Return (X, Y) of the center of cell containing provided text 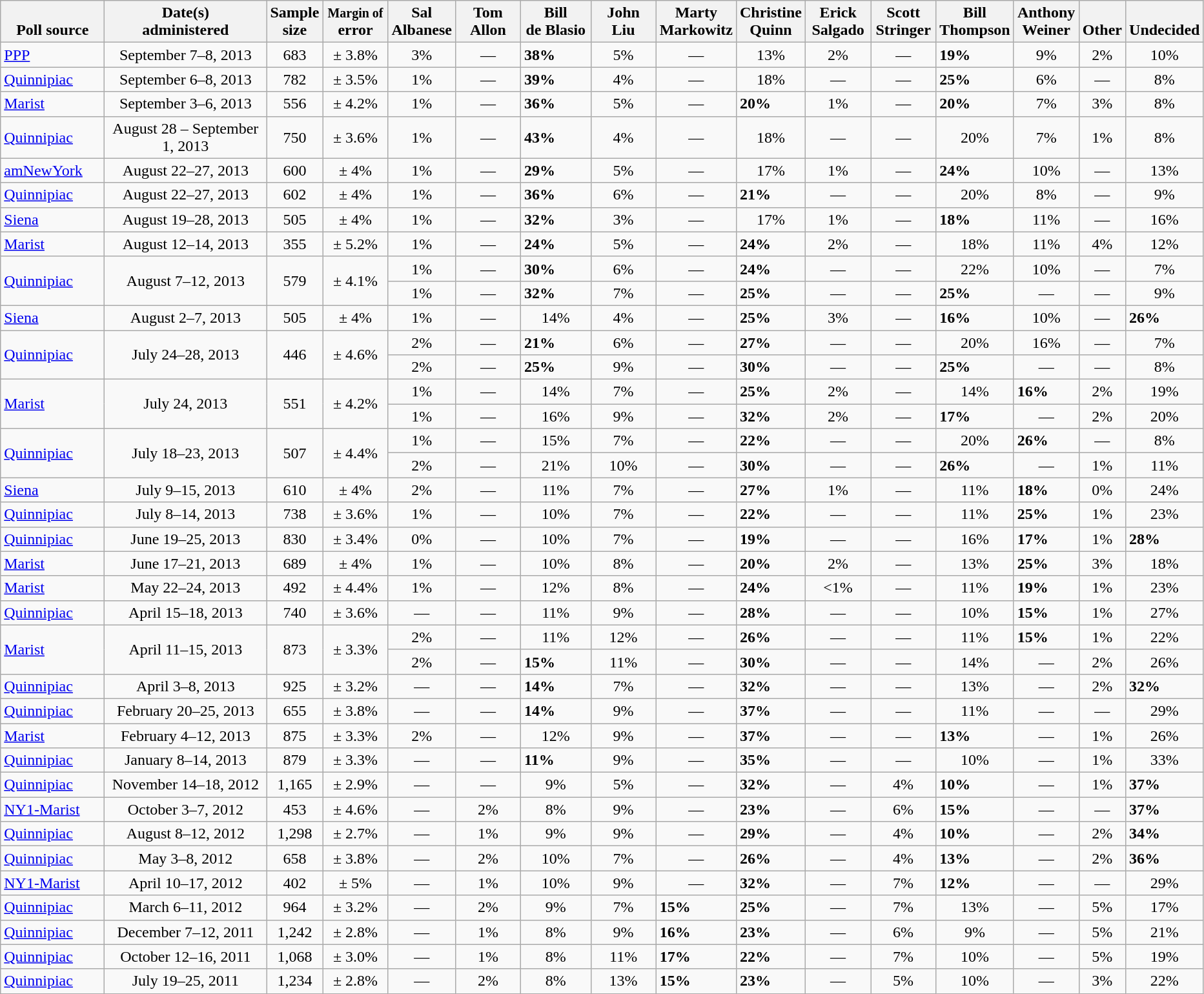
Samplesize (294, 22)
December 7–12, 2011 (186, 932)
June 17–21, 2013 (186, 563)
AnthonyWeiner (1046, 22)
February 20–25, 2013 (186, 711)
Poll source (53, 22)
August 8–12, 2012 (186, 834)
740 (294, 613)
amNewYork (53, 170)
July 18–23, 2013 (186, 453)
September 6–8, 2013 (186, 79)
July 24–28, 2013 (186, 355)
January 8–14, 2013 (186, 760)
August 2–7, 2013 (186, 318)
May 3–8, 2012 (186, 858)
June 19–25, 2013 (186, 539)
600 (294, 170)
SalAlbanese (422, 22)
± 5.2% (355, 244)
August 7–12, 2013 (186, 281)
Undecided (1165, 22)
February 4–12, 2013 (186, 735)
453 (294, 809)
MartyMarkowitz (696, 22)
875 (294, 735)
± 3.0% (355, 957)
ChristineQuinn (771, 22)
38% (555, 55)
1,298 (294, 834)
November 14–18, 2012 (186, 785)
July 19–25, 2011 (186, 981)
750 (294, 137)
<1% (838, 588)
± 5% (355, 883)
Billde Blasio (555, 22)
July 8–14, 2013 (186, 514)
738 (294, 514)
TomAllon (488, 22)
446 (294, 355)
873 (294, 649)
October 12–16, 2011 (186, 957)
830 (294, 539)
782 (294, 79)
October 3–7, 2012 (186, 809)
683 (294, 55)
July 24, 2013 (186, 404)
355 (294, 244)
April 15–18, 2013 (186, 613)
1,234 (294, 981)
July 9–15, 2013 (186, 490)
33% (1165, 760)
April 11–15, 2013 (186, 649)
May 22–24, 2013 (186, 588)
August 12–14, 2013 (186, 244)
PPP (53, 55)
Margin oferror (355, 22)
August 28 – September 1, 2013 (186, 137)
34% (1165, 834)
April 10–17, 2012 (186, 883)
1,068 (294, 957)
610 (294, 490)
879 (294, 760)
Date(s)administered (186, 22)
BillThompson (975, 22)
September 7–8, 2013 (186, 55)
655 (294, 711)
± 3.4% (355, 539)
43% (555, 137)
April 3–8, 2013 (186, 686)
± 3.5% (355, 79)
1,242 (294, 932)
507 (294, 453)
ErickSalgado (838, 22)
658 (294, 858)
689 (294, 563)
402 (294, 883)
Other (1102, 22)
September 3–6, 2013 (186, 104)
551 (294, 404)
39% (555, 79)
JohnLiu (624, 22)
492 (294, 588)
1,165 (294, 785)
ScottStringer (904, 22)
964 (294, 908)
556 (294, 104)
579 (294, 281)
35% (771, 760)
± 4.1% (355, 281)
925 (294, 686)
August 19–28, 2013 (186, 219)
± 2.9% (355, 785)
602 (294, 195)
± 2.7% (355, 834)
March 6–11, 2012 (186, 908)
